Search for the cell housing the specified text and yield its (x, y) center coordinate. 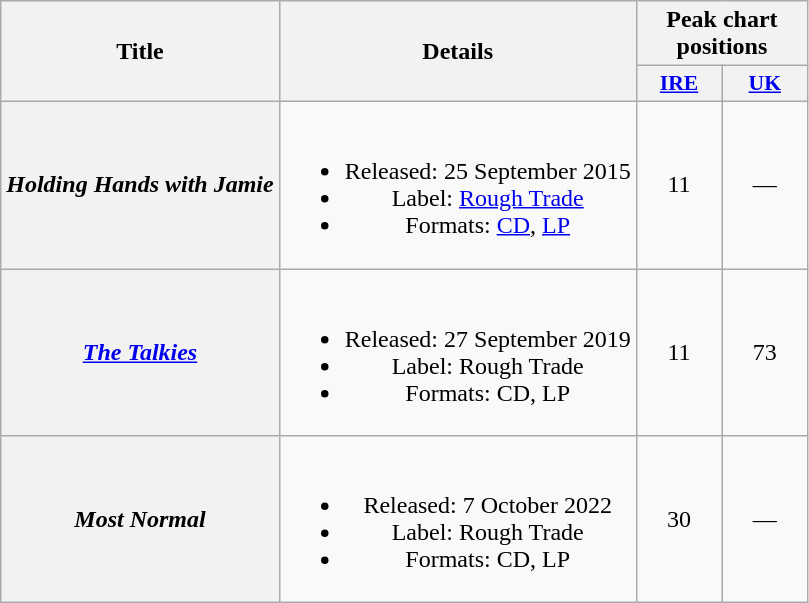
Details (458, 52)
Most Normal (140, 520)
UK (765, 84)
Released: 27 September 2019Label: Rough TradeFormats: CD, LP (458, 352)
30 (679, 520)
Title (140, 52)
Peak chart positions (722, 34)
Holding Hands with Jamie (140, 184)
Released: 7 October 2022Label: Rough TradeFormats: CD, LP (458, 520)
73 (765, 352)
The Talkies (140, 352)
Released: 25 September 2015Label: Rough TradeFormats: CD, LP (458, 184)
IRE (679, 84)
